Capture the cell that displays the provided text and extract its (x, y) central coordinate. 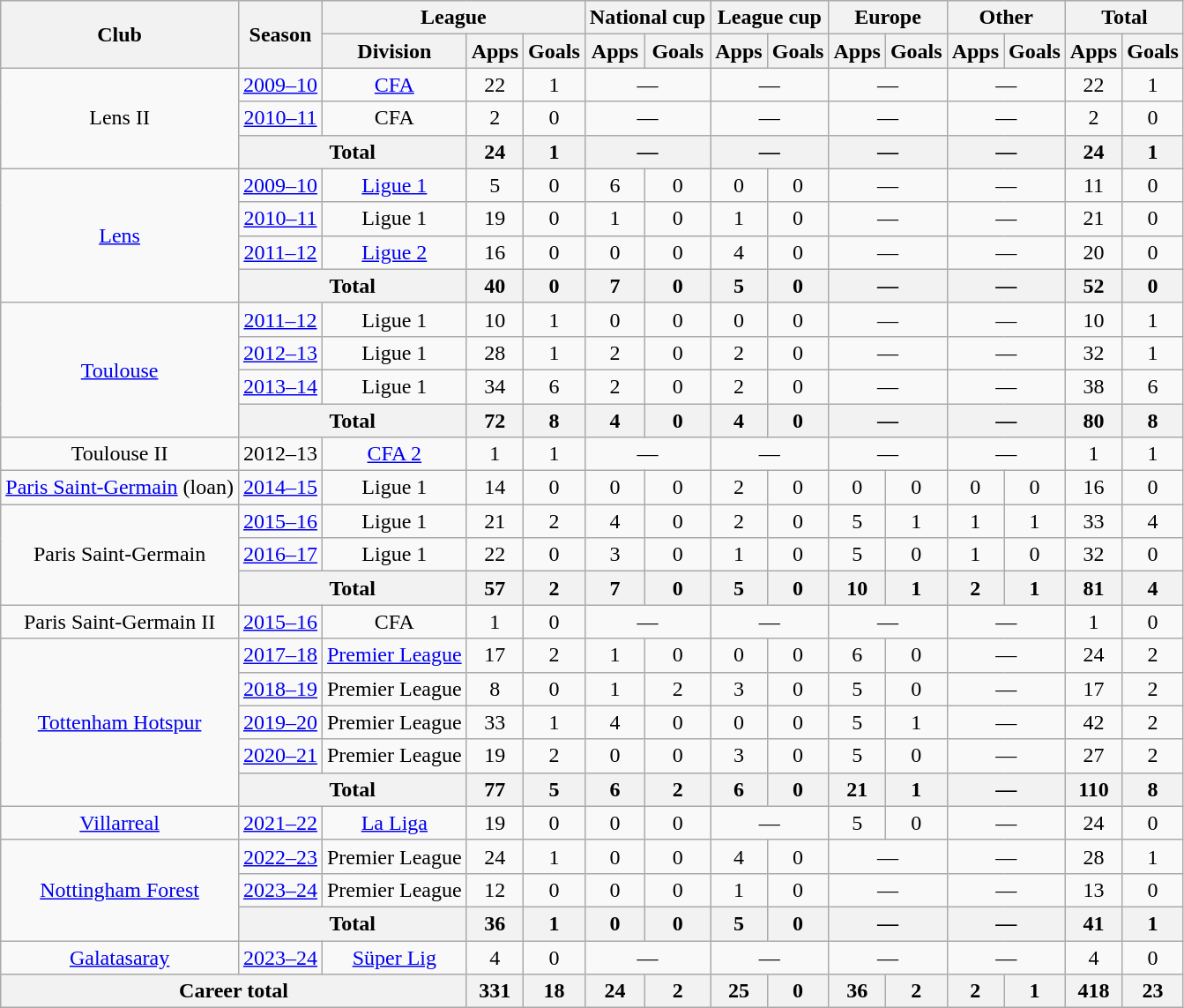
Süper Lig (394, 957)
2014–15 (280, 488)
2017–18 (280, 655)
Europe (888, 18)
League cup (770, 18)
2018–19 (280, 689)
2016–17 (280, 555)
2019–20 (280, 722)
52 (1093, 286)
La Liga (394, 823)
Villarreal (120, 823)
72 (495, 421)
Tottenham Hotspur (120, 722)
League (453, 18)
2020–21 (280, 756)
Division (394, 51)
Toulouse (120, 370)
Lens (120, 235)
CFA 2 (394, 454)
27 (1093, 756)
Toulouse II (120, 454)
110 (1093, 789)
57 (495, 588)
Season (280, 34)
11 (1093, 185)
38 (1093, 386)
23 (1153, 991)
81 (1093, 588)
331 (495, 991)
2021–22 (280, 823)
18 (555, 991)
13 (1093, 890)
Other (1006, 18)
80 (1093, 421)
Club (120, 34)
Paris Saint-Germain (120, 555)
Paris Saint-Germain II (120, 622)
42 (1093, 722)
12 (495, 890)
Career total (234, 991)
418 (1093, 991)
Ligue 2 (394, 252)
14 (495, 488)
National cup (647, 18)
25 (739, 991)
Galatasaray (120, 957)
41 (1093, 923)
20 (1093, 252)
Lens II (120, 118)
40 (495, 286)
Nottingham Forest (120, 890)
2013–14 (280, 386)
2022–23 (280, 856)
Paris Saint-Germain (loan) (120, 488)
77 (495, 789)
34 (495, 386)
